Locate the cell with the specified text and output its (X, Y) center coordinate. 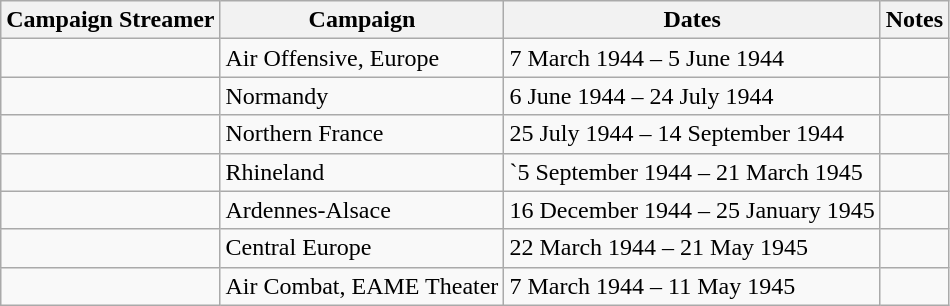
`5 September 1944 – 21 March 1945 (692, 172)
Notes (914, 20)
Ardennes-Alsace (362, 210)
7 March 1944 – 5 June 1944 (692, 58)
Northern France (362, 134)
Rhineland (362, 172)
16 December 1944 – 25 January 1945 (692, 210)
Campaign Streamer (110, 20)
Air Offensive, Europe (362, 58)
Normandy (362, 96)
Dates (692, 20)
7 March 1944 – 11 May 1945 (692, 286)
Air Combat, EAME Theater (362, 286)
25 July 1944 – 14 September 1944 (692, 134)
Central Europe (362, 248)
6 June 1944 – 24 July 1944 (692, 96)
Campaign (362, 20)
22 March 1944 – 21 May 1945 (692, 248)
